Return the [X, Y] coordinate for the center point of the cell that contains the specified text.  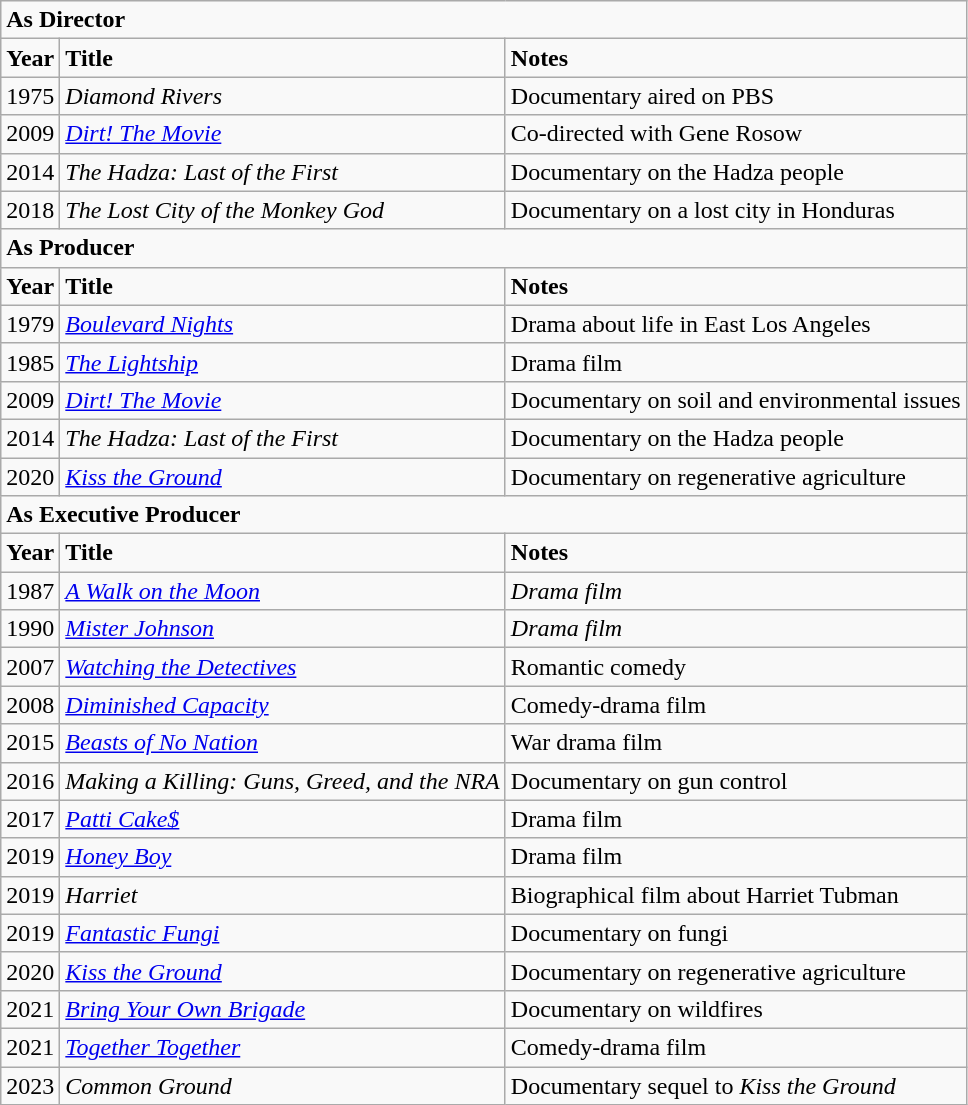
Diminished Capacity [282, 705]
2007 [30, 667]
Documentary aired on PBS [736, 96]
1985 [30, 362]
Documentary sequel to Kiss the Ground [736, 1085]
Documentary on gun control [736, 781]
Bring Your Own Brigade [282, 1009]
1987 [30, 591]
2018 [30, 210]
The Lost City of the Monkey God [282, 210]
2008 [30, 705]
As Producer [484, 248]
Boulevard Nights [282, 324]
Documentary on wildfires [736, 1009]
A Walk on the Moon [282, 591]
Making a Killing: Guns, Greed, and the NRA [282, 781]
1979 [30, 324]
War drama film [736, 743]
1975 [30, 96]
Watching the Detectives [282, 667]
Documentary on fungi [736, 933]
Beasts of No Nation [282, 743]
Honey Boy [282, 857]
2017 [30, 819]
Common Ground [282, 1085]
Harriet [282, 895]
2016 [30, 781]
Patti Cake$ [282, 819]
1990 [30, 629]
Documentary on a lost city in Honduras [736, 210]
As Executive Producer [484, 515]
Mister Johnson [282, 629]
Together Together [282, 1047]
The Lightship [282, 362]
Documentary on soil and environmental issues [736, 400]
As Director [484, 20]
Co-directed with Gene Rosow [736, 134]
Fantastic Fungi [282, 933]
2015 [30, 743]
Diamond Rivers [282, 96]
2023 [30, 1085]
Romantic comedy [736, 667]
Biographical film about Harriet Tubman [736, 895]
Drama about life in East Los Angeles [736, 324]
